Locate the cell with the specified text and output its [X, Y] center coordinate. 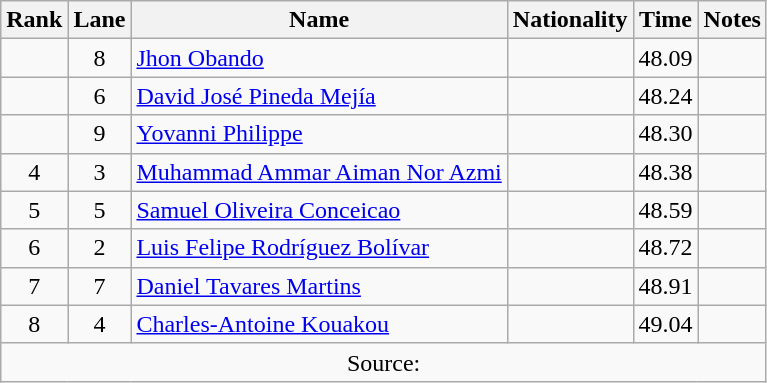
9 [100, 134]
48.30 [666, 134]
Lane [100, 20]
Samuel Oliveira Conceicao [319, 210]
48.38 [666, 172]
2 [100, 248]
Source: [384, 362]
Charles-Antoine Kouakou [319, 324]
48.09 [666, 58]
Rank [34, 20]
Muhammad Ammar Aiman Nor Azmi [319, 172]
Name [319, 20]
48.72 [666, 248]
Yovanni Philippe [319, 134]
48.91 [666, 286]
48.59 [666, 210]
Time [666, 20]
David José Pineda Mejía [319, 96]
Daniel Tavares Martins [319, 286]
Luis Felipe Rodríguez Bolívar [319, 248]
3 [100, 172]
Nationality [570, 20]
49.04 [666, 324]
Notes [732, 20]
48.24 [666, 96]
Jhon Obando [319, 58]
